Identify which cell holds the provided text, then report its [x, y] central coordinate. 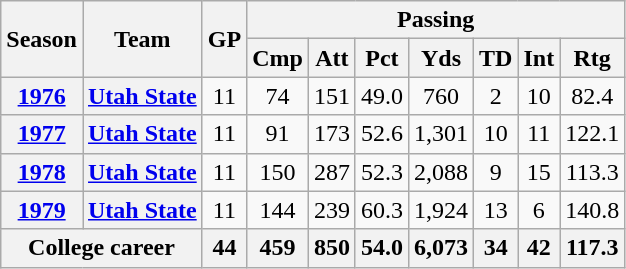
1978 [42, 172]
6,073 [440, 248]
2,088 [440, 172]
1977 [42, 134]
34 [496, 248]
TD [496, 58]
15 [539, 172]
82.4 [592, 96]
Passing [436, 20]
42 [539, 248]
1,301 [440, 134]
459 [278, 248]
College career [102, 248]
144 [278, 210]
173 [332, 134]
Rtg [592, 58]
140.8 [592, 210]
Team [142, 39]
GP [224, 39]
9 [496, 172]
Att [332, 58]
1976 [42, 96]
Cmp [278, 58]
52.3 [382, 172]
44 [224, 248]
151 [332, 96]
Yds [440, 58]
2 [496, 96]
74 [278, 96]
117.3 [592, 248]
54.0 [382, 248]
113.3 [592, 172]
49.0 [382, 96]
150 [278, 172]
Int [539, 58]
122.1 [592, 134]
287 [332, 172]
6 [539, 210]
91 [278, 134]
1,924 [440, 210]
850 [332, 248]
239 [332, 210]
1979 [42, 210]
760 [440, 96]
13 [496, 210]
Pct [382, 58]
52.6 [382, 134]
Season [42, 39]
60.3 [382, 210]
